Find where the given text appears and provide that cell's center as [x, y] coordinate. 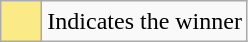
Indicates the winner [145, 22]
